Scan for the cell matching the given text and deliver its [X, Y] coordinate at center. 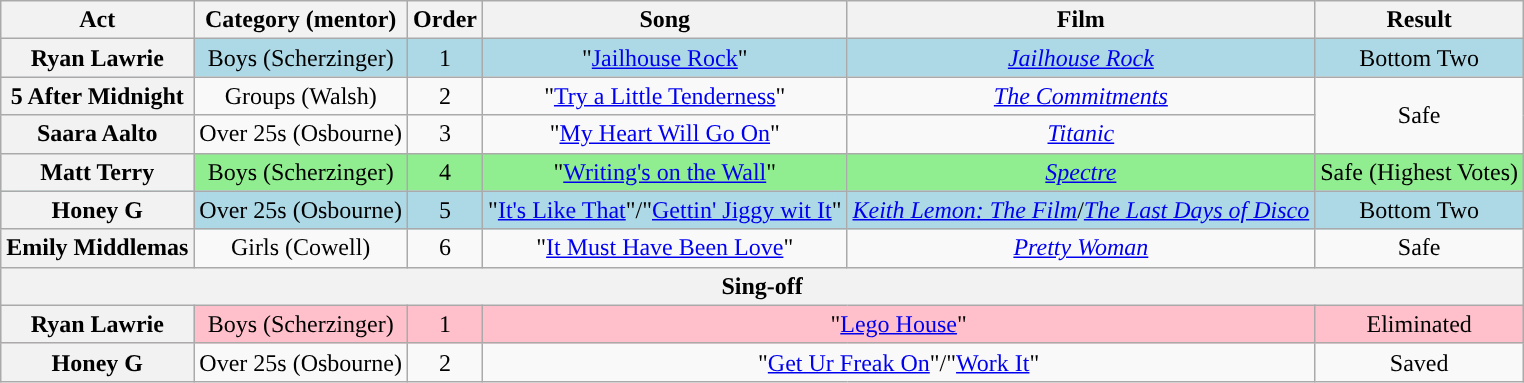
The Commitments [1081, 96]
Film [1081, 20]
"Jailhouse Rock" [665, 58]
Groups (Walsh) [301, 96]
4 [446, 172]
3 [446, 134]
"It's Like That"/"Gettin' Jiggy wit It" [665, 210]
Emily Middlemas [98, 248]
"Get Ur Freak On"/"Work It" [899, 362]
Order [446, 20]
5 After Midnight [98, 96]
Act [98, 20]
Category (mentor) [301, 20]
"My Heart Will Go On" [665, 134]
"Writing's on the Wall" [665, 172]
Jailhouse Rock [1081, 58]
Song [665, 20]
"It Must Have Been Love" [665, 248]
"Try a Little Tenderness" [665, 96]
5 [446, 210]
Eliminated [1420, 324]
Girls (Cowell) [301, 248]
Sing-off [762, 286]
Titanic [1081, 134]
Spectre [1081, 172]
Result [1420, 20]
Safe (Highest Votes) [1420, 172]
Keith Lemon: The Film/The Last Days of Disco [1081, 210]
Pretty Woman [1081, 248]
"Lego House" [899, 324]
6 [446, 248]
Matt Terry [98, 172]
Saved [1420, 362]
Saara Aalto [98, 134]
